Return (x, y) of the center of cell containing provided text 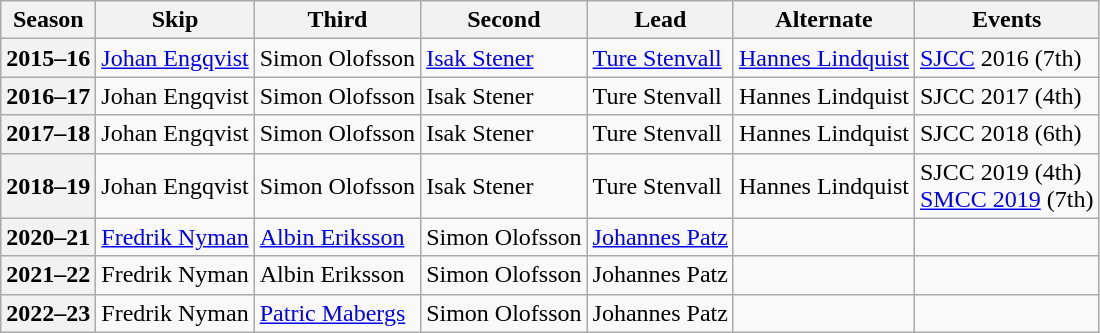
SJCC 2018 (6th) (1006, 134)
Patric Mabergs (337, 313)
2016–17 (48, 96)
2015–16 (48, 58)
Lead (660, 20)
SJCC 2017 (4th) (1006, 96)
Season (48, 20)
Second (504, 20)
2020–21 (48, 237)
2021–22 (48, 275)
2018–19 (48, 186)
Alternate (824, 20)
Skip (175, 20)
SJCC 2019 (4th)SMCC 2019 (7th) (1006, 186)
Third (337, 20)
SJCC 2016 (7th) (1006, 58)
Events (1006, 20)
2017–18 (48, 134)
2022–23 (48, 313)
